Determine the (X, Y) coordinate at the center of the cell enclosing the given text.  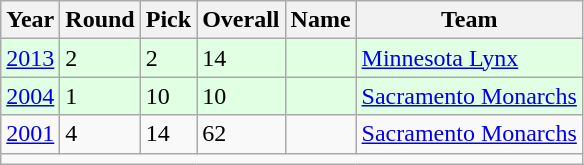
62 (241, 134)
Minnesota Lynx (469, 58)
2004 (30, 96)
Year (30, 20)
1 (100, 96)
Round (100, 20)
Name (320, 20)
Team (469, 20)
Pick (168, 20)
4 (100, 134)
2001 (30, 134)
2013 (30, 58)
Overall (241, 20)
